Return [x, y] of the center of cell containing provided text 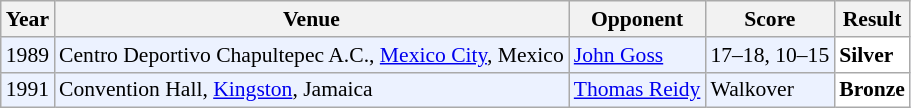
John Goss [638, 55]
17–18, 10–15 [770, 55]
Thomas Reidy [638, 90]
Silver [872, 55]
1991 [28, 90]
Bronze [872, 90]
Opponent [638, 19]
Score [770, 19]
Year [28, 19]
Walkover [770, 90]
Centro Deportivo Chapultepec A.C., Mexico City, Mexico [312, 55]
1989 [28, 55]
Result [872, 19]
Convention Hall, Kingston, Jamaica [312, 90]
Venue [312, 19]
